Capture the cell that displays the provided text and extract its [x, y] central coordinate. 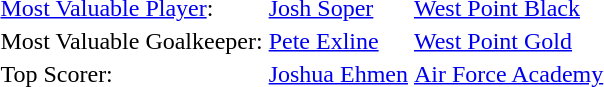
Pete Exline [338, 41]
West Point Gold [508, 41]
